Locate the cell with the specified text and output its [x, y] center coordinate. 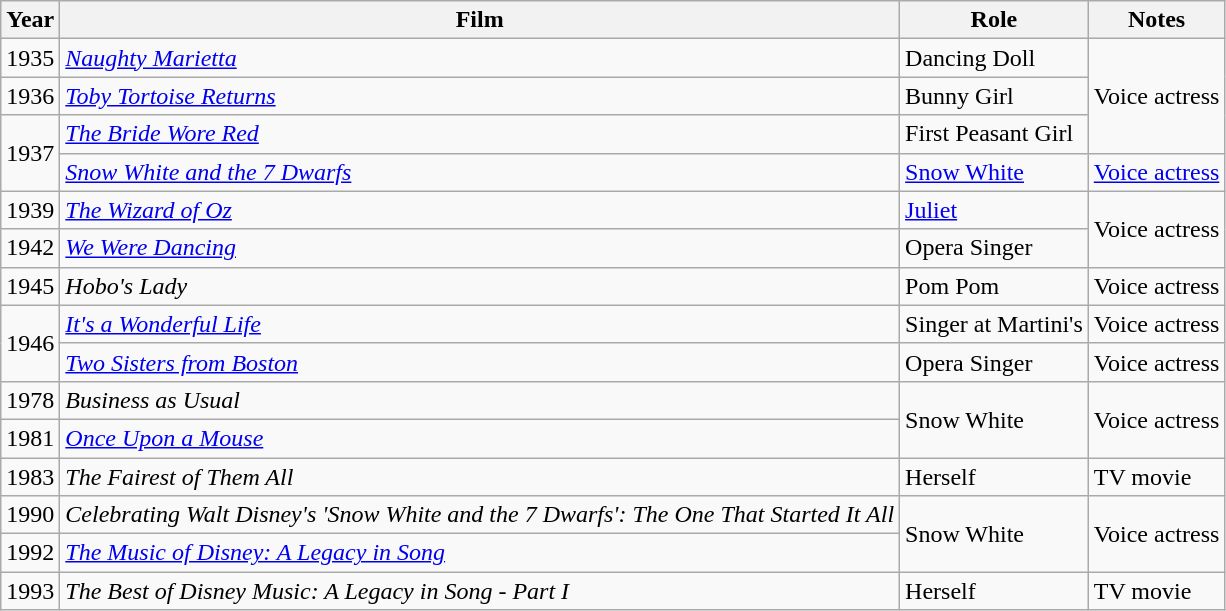
Celebrating Walt Disney's 'Snow White and the 7 Dwarfs': The One That Started It All [480, 515]
Snow White and the 7 Dwarfs [480, 172]
Juliet [994, 210]
1945 [30, 286]
1983 [30, 477]
The Music of Disney: A Legacy in Song [480, 553]
1978 [30, 400]
The Best of Disney Music: A Legacy in Song - Part I [480, 591]
1936 [30, 96]
Film [480, 20]
Year [30, 20]
1946 [30, 343]
1981 [30, 438]
Dancing Doll [994, 58]
Pom Pom [994, 286]
First Peasant Girl [994, 134]
1939 [30, 210]
The Wizard of Oz [480, 210]
1990 [30, 515]
Role [994, 20]
The Bride Wore Red [480, 134]
The Fairest of Them All [480, 477]
1937 [30, 153]
1942 [30, 248]
Singer at Martini's [994, 324]
We Were Dancing [480, 248]
It's a Wonderful Life [480, 324]
Bunny Girl [994, 96]
Naughty Marietta [480, 58]
Hobo's Lady [480, 286]
Toby Tortoise Returns [480, 96]
Two Sisters from Boston [480, 362]
Once Upon a Mouse [480, 438]
Notes [1156, 20]
1935 [30, 58]
1992 [30, 553]
1993 [30, 591]
Business as Usual [480, 400]
